Pinpoint the cell where the given text exists, returning its [X, Y] midpoint coordinate. 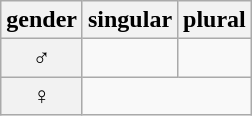
singular [130, 20]
♂ [42, 58]
plural [215, 20]
gender [42, 20]
♀ [42, 96]
